From the cell containing the given text, extract its center point as [x, y] coordinate. 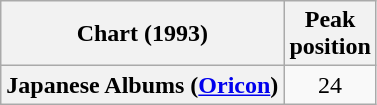
Chart (1993) [142, 34]
Japanese Albums (Oricon) [142, 85]
24 [330, 85]
Peakposition [330, 34]
